Capture the cell that displays the provided text and extract its [x, y] central coordinate. 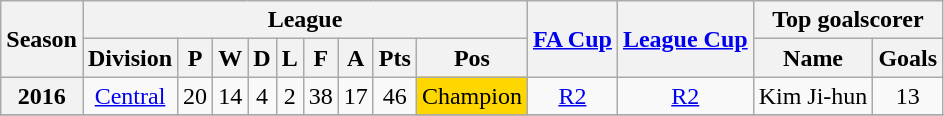
Champion [472, 96]
Pos [472, 58]
League Cup [685, 39]
13 [908, 96]
FA Cup [572, 39]
38 [320, 96]
F [320, 58]
Season [42, 39]
46 [394, 96]
2 [290, 96]
17 [356, 96]
Kim Ji-hun [813, 96]
Central [130, 96]
League [304, 20]
20 [196, 96]
Pts [394, 58]
Top goalscorer [848, 20]
14 [230, 96]
W [230, 58]
L [290, 58]
D [262, 58]
A [356, 58]
Goals [908, 58]
P [196, 58]
2016 [42, 96]
Division [130, 58]
Name [813, 58]
4 [262, 96]
